Determine the (X, Y) coordinate at the center of the cell enclosing the given text.  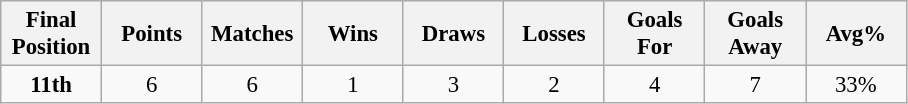
Final Position (52, 34)
11th (52, 85)
Draws (454, 34)
Goals Away (756, 34)
Points (152, 34)
3 (454, 85)
33% (856, 85)
2 (554, 85)
Matches (252, 34)
Wins (354, 34)
4 (654, 85)
Losses (554, 34)
1 (354, 85)
Goals For (654, 34)
Avg% (856, 34)
7 (756, 85)
